Locate the cell with the specified text and output its (X, Y) center coordinate. 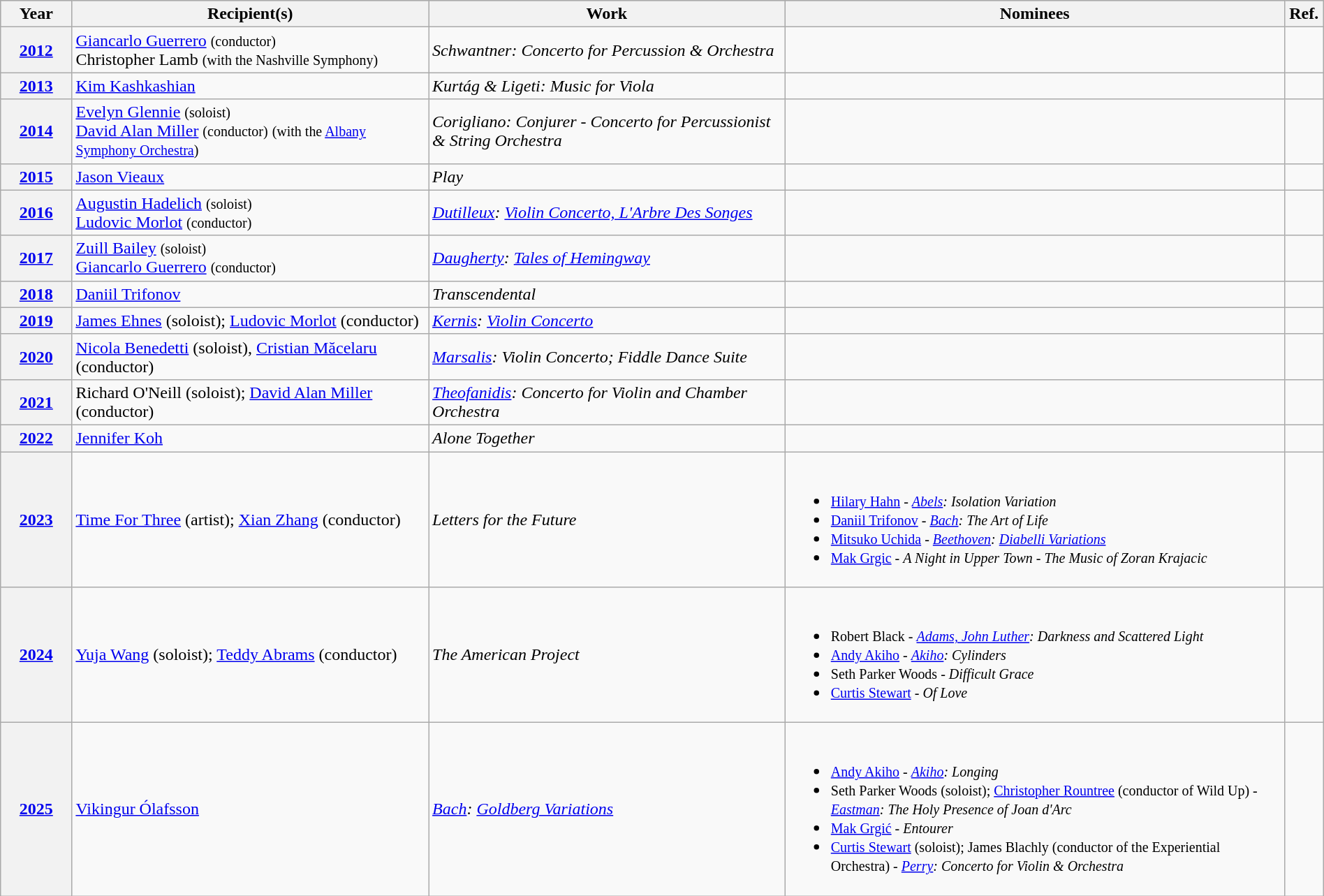
Alone Together (608, 438)
2014 (36, 131)
Daniil Trifonov (250, 294)
2019 (36, 321)
2018 (36, 294)
Work (608, 14)
Year (36, 14)
Giancarlo Guerrero (conductor)Christopher Lamb (with the Nashville Symphony) (250, 50)
Play (608, 177)
2013 (36, 86)
Evelyn Glennie (soloist)David Alan Miller (conductor) (with the Albany Symphony Orchestra) (250, 131)
Transcendental (608, 294)
Kim Kashkashian (250, 86)
2021 (36, 402)
Kernis: Violin Concerto (608, 321)
James Ehnes (soloist); Ludovic Morlot (conductor) (250, 321)
Recipient(s) (250, 14)
Time For Three (artist); Xian Zhang (conductor) (250, 519)
Vikingur Ólafsson (250, 809)
Kurtág & Ligeti: Music for Viola (608, 86)
Jason Vieaux (250, 177)
Theofanidis: Concerto for Violin and Chamber Orchestra (608, 402)
2012 (36, 50)
Nicola Benedetti (soloist), Cristian Măcelaru (conductor) (250, 356)
2015 (36, 177)
Schwantner: Concerto for Percussion & Orchestra (608, 50)
Ref. (1304, 14)
Corigliano: Conjurer - Concerto for Percussionist & String Orchestra (608, 131)
Daugherty: Tales of Hemingway (608, 258)
The American Project (608, 655)
Marsalis: Violin Concerto; Fiddle Dance Suite (608, 356)
2016 (36, 212)
Yuja Wang (soloist); Teddy Abrams (conductor) (250, 655)
2020 (36, 356)
Zuill Bailey (soloist)Giancarlo Guerrero (conductor) (250, 258)
Augustin Hadelich (soloist)Ludovic Morlot (conductor) (250, 212)
2023 (36, 519)
Nominees (1035, 14)
2017 (36, 258)
Richard O'Neill (soloist); David Alan Miller (conductor) (250, 402)
Letters for the Future (608, 519)
Dutilleux: Violin Concerto, L'Arbre Des Songes (608, 212)
2022 (36, 438)
Bach: Goldberg Variations (608, 809)
Jennifer Koh (250, 438)
2025 (36, 809)
2024 (36, 655)
